Detect which cell encompasses the target text, then output its (x, y) center coordinate. 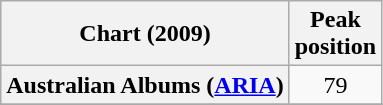
Chart (2009) (145, 34)
Australian Albums (ARIA) (145, 85)
79 (335, 85)
Peakposition (335, 34)
